For the text-containing cell, return its midpoint in [x, y] coordinate format. 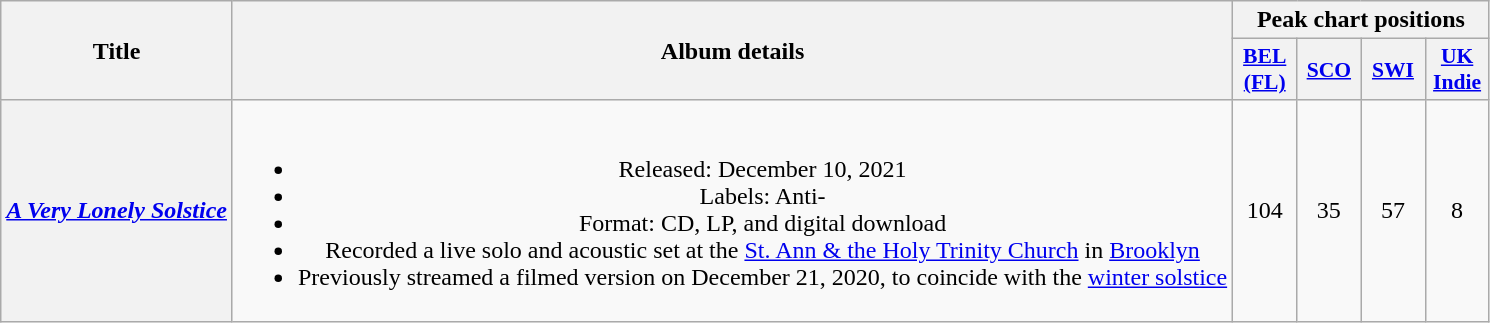
57 [1393, 210]
35 [1329, 210]
BEL(FL) [1265, 70]
104 [1265, 210]
Peak chart positions [1361, 20]
Album details [732, 50]
A Very Lonely Solstice [117, 210]
Title [117, 50]
SCO [1329, 70]
SWI [1393, 70]
8 [1457, 210]
UKIndie [1457, 70]
